Scan for the cell matching the given text and deliver its (x, y) coordinate at center. 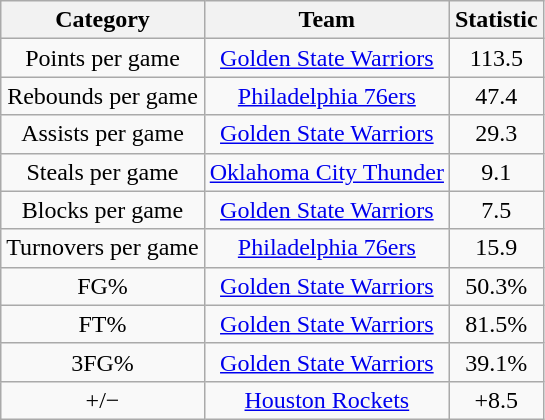
113.5 (496, 58)
Oklahoma City Thunder (326, 172)
9.1 (496, 172)
50.3% (496, 286)
FG% (102, 286)
39.1% (496, 362)
Points per game (102, 58)
15.9 (496, 248)
Statistic (496, 20)
Turnovers per game (102, 248)
+8.5 (496, 400)
81.5% (496, 324)
Category (102, 20)
Team (326, 20)
Steals per game (102, 172)
FT% (102, 324)
3FG% (102, 362)
Houston Rockets (326, 400)
7.5 (496, 210)
Assists per game (102, 134)
47.4 (496, 96)
Blocks per game (102, 210)
Rebounds per game (102, 96)
29.3 (496, 134)
+/− (102, 400)
